Detect which cell encompasses the target text, then output its [X, Y] center coordinate. 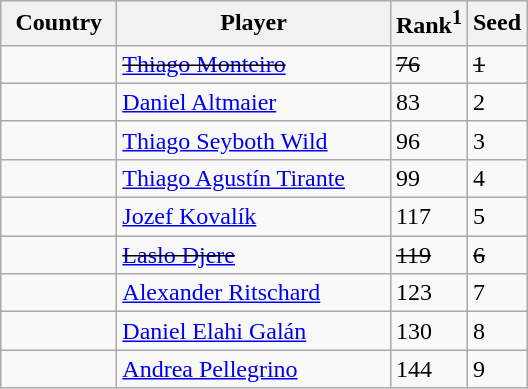
Alexander Ritschard [254, 293]
5 [496, 217]
130 [428, 331]
Daniel Altmaier [254, 102]
96 [428, 140]
Rank1 [428, 24]
144 [428, 369]
4 [496, 178]
1 [496, 64]
Laslo Djere [254, 255]
9 [496, 369]
Thiago Agustín Tirante [254, 178]
Thiago Seyboth Wild [254, 140]
117 [428, 217]
83 [428, 102]
6 [496, 255]
7 [496, 293]
Seed [496, 24]
8 [496, 331]
123 [428, 293]
76 [428, 64]
Thiago Monteiro [254, 64]
Jozef Kovalík [254, 217]
Country [59, 24]
99 [428, 178]
Andrea Pellegrino [254, 369]
119 [428, 255]
Daniel Elahi Galán [254, 331]
2 [496, 102]
3 [496, 140]
Player [254, 24]
